Locate the cell with the specified text and output its (X, Y) center coordinate. 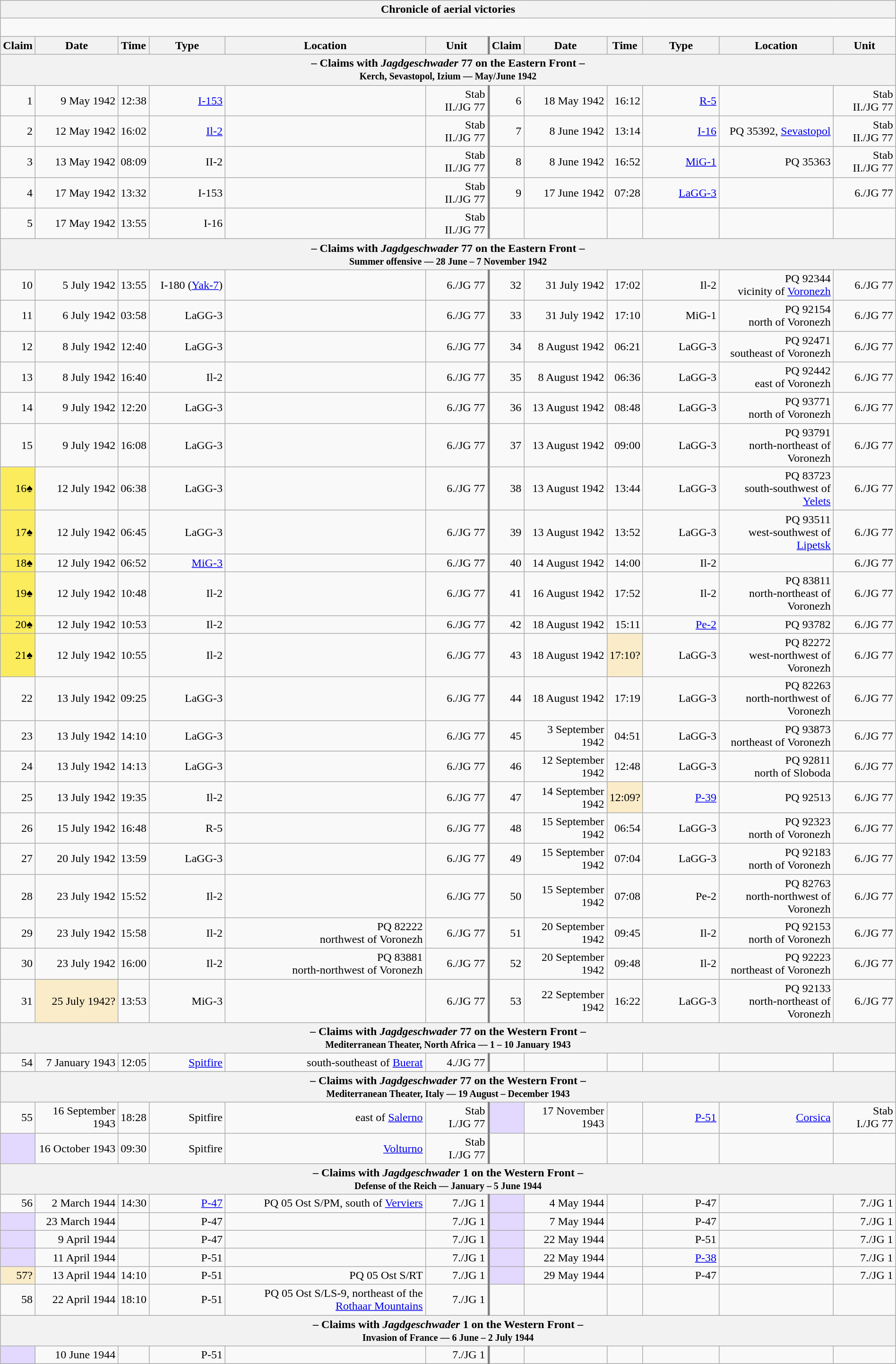
PQ 92442 east of Voronezh (776, 377)
24 (18, 767)
PQ 82272 west-northwest of Voronezh (776, 655)
17:10 (625, 316)
09:25 (134, 699)
6 July 1942 (77, 316)
PQ 83811 north-northeast of Voronezh (776, 594)
– Claims with Jagdgeschwader 77 on the Western Front –Mediterranean Theater, North Africa — 1 – 10 January 1943 (448, 1038)
9 May 1942 (77, 100)
22 September 1942 (565, 1001)
16 September 1943 (77, 1117)
I-180 (Yak-7) (187, 285)
09:48 (625, 964)
18♠ (18, 563)
3 (18, 162)
16:02 (134, 131)
5 (18, 223)
13:44 (625, 489)
16:48 (134, 828)
53 (507, 1001)
PQ 92133 north-northeast of Voronezh (776, 1001)
– Claims with Jagdgeschwader 1 on the Western Front –Invasion of France — 6 June – 2 July 1944 (448, 1330)
PQ 83723 south-southwest of Yelets (776, 489)
06:54 (625, 828)
8 (507, 162)
13 (18, 377)
29 (18, 933)
PQ 82263 north-northwest of Voronezh (776, 699)
13:59 (134, 858)
22 April 1944 (77, 1300)
21♠ (18, 655)
43 (507, 655)
12 (18, 346)
15 July 1942 (77, 828)
PQ 35363 (776, 162)
19♠ (18, 594)
16:08 (134, 445)
52 (507, 964)
37 (507, 445)
PQ 93511 west-southwest of Lipetsk (776, 532)
PQ 92183 north of Voronezh (776, 858)
16:40 (134, 377)
16:52 (625, 162)
17:02 (625, 285)
40 (507, 563)
09:00 (625, 445)
Volturno (325, 1148)
PQ 93873 northeast of Voronezh (776, 735)
14:13 (134, 767)
7 January 1943 (77, 1062)
P-39 (681, 797)
51 (507, 933)
13 May 1942 (77, 162)
PQ 93782 (776, 624)
34 (507, 346)
50 (507, 896)
48 (507, 828)
PQ 93771 north of Voronezh (776, 408)
20♠ (18, 624)
46 (507, 767)
09:45 (625, 933)
15:52 (134, 896)
P-38 (681, 1257)
4./JG 77 (457, 1062)
13:14 (625, 131)
9 April 1944 (77, 1239)
20 July 1942 (77, 858)
12 May 1942 (77, 131)
28 (18, 896)
10:53 (134, 624)
12 September 1942 (565, 767)
7 May 1944 (565, 1221)
08:09 (134, 162)
39 (507, 532)
4 (18, 193)
23 March 1944 (77, 1221)
6 (507, 100)
PQ 82763 north-northwest of Voronezh (776, 896)
PQ 05 Ost S/LS-9, northeast of the Rothaar Mountains (325, 1300)
06:36 (625, 377)
57? (18, 1275)
49 (507, 858)
18 May 1942 (565, 100)
Corsica (776, 1117)
PQ 92811 north of Sloboda (776, 767)
10:48 (134, 594)
3 September 1942 (565, 735)
17:19 (625, 699)
PQ 92471 southeast of Voronezh (776, 346)
Chronicle of aerial victories (448, 9)
14 (18, 408)
08:48 (625, 408)
04:51 (625, 735)
44 (507, 699)
2 March 1944 (77, 1203)
45 (507, 735)
12:40 (134, 346)
11 April 1944 (77, 1257)
7 (507, 131)
12:38 (134, 100)
south-southeast of Buerat (325, 1062)
– Claims with Jagdgeschwader 77 on the Western Front –Mediterranean Theater, Italy — 19 August – December 1943 (448, 1087)
56 (18, 1203)
31 (18, 1001)
15 (18, 445)
13:53 (134, 1001)
54 (18, 1062)
PQ 05 Ost S/PM, south of Verviers (325, 1203)
PQ 35392, Sevastopol (776, 131)
PQ 92223 northeast of Voronezh (776, 964)
25 July 1942? (77, 1001)
13:32 (134, 193)
PQ 92513 (776, 797)
10 (18, 285)
16♠ (18, 489)
16:12 (625, 100)
42 (507, 624)
07:08 (625, 896)
14 August 1942 (565, 563)
10:55 (134, 655)
– Claims with Jagdgeschwader 77 on the Eastern Front –Summer offensive — 28 June – 7 November 1942 (448, 254)
17 June 1942 (565, 193)
19:35 (134, 797)
17♠ (18, 532)
29 May 1944 (565, 1275)
13 April 1944 (77, 1275)
07:04 (625, 858)
12:48 (625, 767)
east of Salerno (325, 1117)
55 (18, 1117)
27 (18, 858)
16 August 1942 (565, 594)
PQ 92323 north of Voronezh (776, 828)
2 (18, 131)
14 September 1942 (565, 797)
4 May 1944 (565, 1203)
1 (18, 100)
33 (507, 316)
30 (18, 964)
12:09? (625, 797)
15:58 (134, 933)
06:38 (134, 489)
22 (18, 699)
13:52 (625, 532)
14:30 (134, 1203)
17:52 (625, 594)
16:00 (134, 964)
9 (507, 193)
17 November 1943 (565, 1117)
06:52 (134, 563)
PQ 92153 north of Voronezh (776, 933)
38 (507, 489)
PQ 83881 north-northwest of Voronezh (325, 964)
PQ 82222 northwest of Voronezh (325, 933)
03:58 (134, 316)
09:30 (134, 1148)
32 (507, 285)
23 (18, 735)
5 July 1942 (77, 285)
PQ 93791 north-northeast of Voronezh (776, 445)
11 (18, 316)
25 (18, 797)
PQ 92154 north of Voronezh (776, 316)
PQ 05 Ost S/RT (325, 1275)
47 (507, 797)
15:11 (625, 624)
II-2 (187, 162)
58 (18, 1300)
06:45 (134, 532)
18:28 (134, 1117)
16 October 1943 (77, 1148)
06:21 (625, 346)
35 (507, 377)
16:22 (625, 1001)
26 (18, 828)
12:20 (134, 408)
18:10 (134, 1300)
– Claims with Jagdgeschwader 1 on the Western Front –Defense of the Reich — January – 5 June 1944 (448, 1179)
36 (507, 408)
41 (507, 594)
14:00 (625, 563)
10 June 1944 (77, 1355)
07:28 (625, 193)
12:05 (134, 1062)
PQ 92344vicinity of Voronezh (776, 285)
– Claims with Jagdgeschwader 77 on the Eastern Front –Kerch, Sevastopol, Izium — May/June 1942 (448, 70)
17:10? (625, 655)
